Provide the [x, y] coordinate of the cell's center where the given text is located.  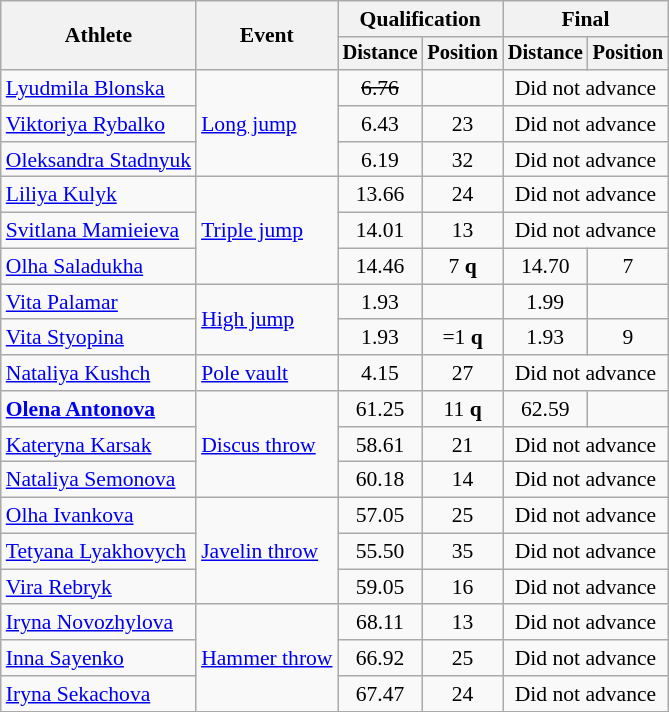
21 [462, 445]
Triple jump [266, 230]
16 [462, 587]
61.25 [380, 409]
Vita Palamar [98, 302]
Final [586, 19]
Kateryna Karsak [98, 445]
23 [462, 124]
Olha Saladukha [98, 267]
Olha Ivankova [98, 516]
Iryna Sekachova [98, 694]
Athlete [98, 36]
Long jump [266, 124]
Vita Styopina [98, 338]
6.43 [380, 124]
62.59 [546, 409]
Iryna Novozhylova [98, 623]
Tetyana Lyakhovych [98, 552]
Nataliya Semonova [98, 480]
=1 q [462, 338]
32 [462, 160]
13.66 [380, 195]
14 [462, 480]
14.70 [546, 267]
4.15 [380, 373]
7 q [462, 267]
Event [266, 36]
Lyudmila Blonska [98, 88]
57.05 [380, 516]
Oleksandra Stadnyuk [98, 160]
60.18 [380, 480]
Vira Rebryk [98, 587]
Viktoriya Rybalko [98, 124]
35 [462, 552]
55.50 [380, 552]
7 [628, 267]
11 q [462, 409]
Nataliya Kushch [98, 373]
59.05 [380, 587]
6.76 [380, 88]
Discus throw [266, 444]
6.19 [380, 160]
67.47 [380, 694]
Qualification [420, 19]
Inna Sayenko [98, 658]
1.99 [546, 302]
High jump [266, 320]
Javelin throw [266, 552]
Olena Antonova [98, 409]
Hammer throw [266, 658]
66.92 [380, 658]
14.01 [380, 231]
58.61 [380, 445]
14.46 [380, 267]
Pole vault [266, 373]
68.11 [380, 623]
Svitlana Mamieieva [98, 231]
Liliya Kulyk [98, 195]
9 [628, 338]
27 [462, 373]
